Identify which cell holds the provided text, then report its (x, y) central coordinate. 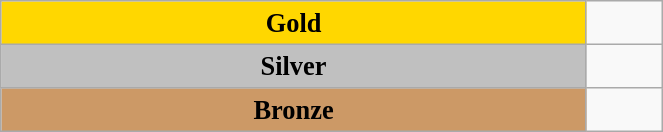
Gold (294, 22)
Silver (294, 66)
Bronze (294, 109)
